Search for the cell housing the specified text and yield its [x, y] center coordinate. 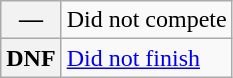
DNF [31, 58]
— [31, 20]
Did not finish [146, 58]
Did not compete [146, 20]
